Provide the [x, y] coordinate of the cell's center where the given text is located.  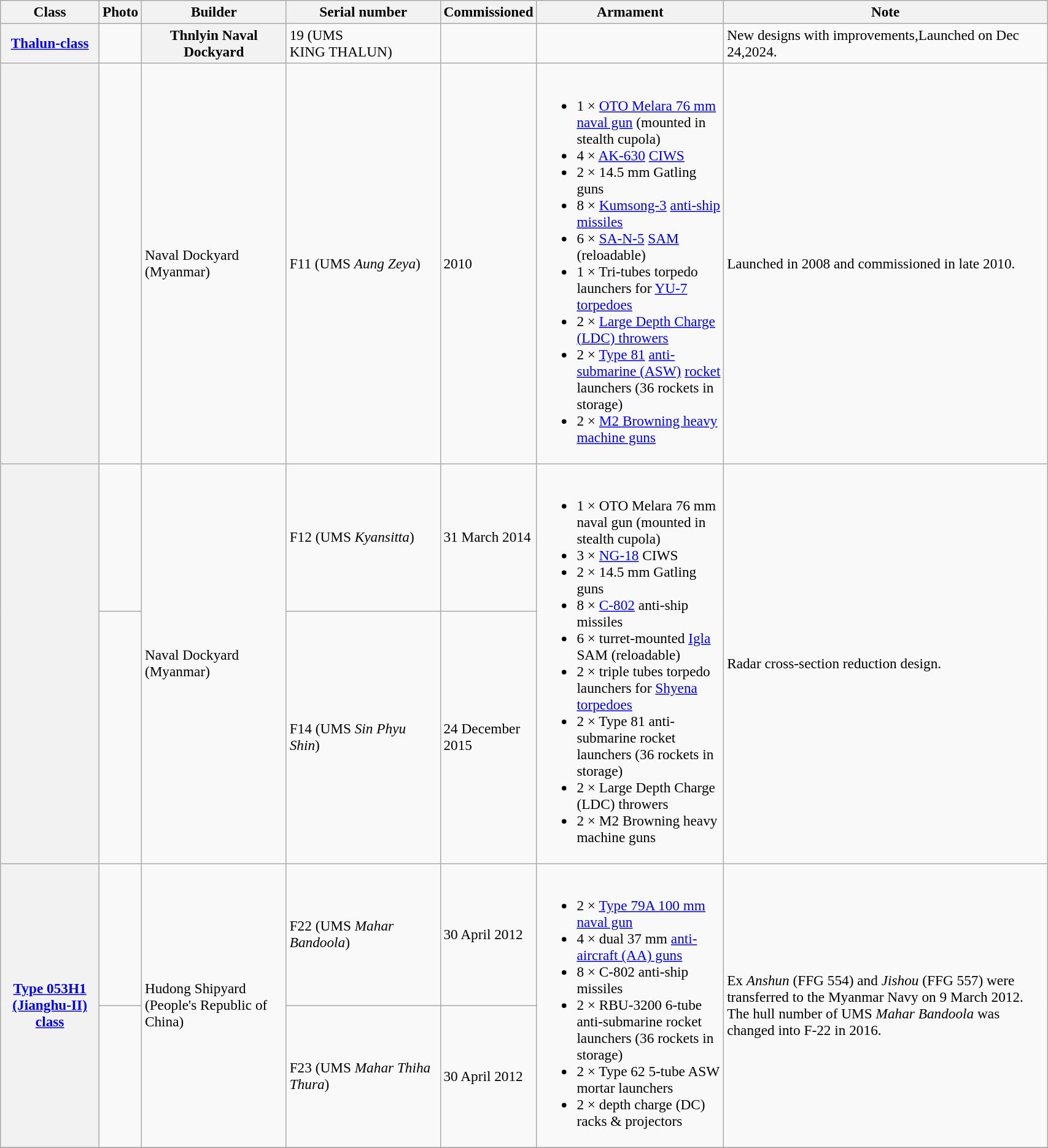
Radar cross-section reduction design. [885, 663]
Thalun-class [50, 43]
31 March 2014 [489, 537]
Builder [214, 12]
19 (UMSKING THALUN) [363, 43]
Armament [630, 12]
Class [50, 12]
Thnlyin Naval Dockyard [214, 43]
24 December 2015 [489, 737]
Commissioned [489, 12]
F23 (UMS Mahar Thiha Thura) [363, 1076]
Serial number [363, 12]
2010 [489, 263]
Launched in 2008 and commissioned in late 2010. [885, 263]
New designs with improvements,Launched on Dec 24,2024. [885, 43]
Note [885, 12]
F11 (UMS Aung Zeya) [363, 263]
Type 053H1 (Jianghu-II) class [50, 1005]
Photo [120, 12]
F22 (UMS Mahar Bandoola) [363, 934]
Hudong Shipyard (People's Republic of China) [214, 1005]
F12 (UMS Kyansitta) [363, 537]
F14 (UMS Sin Phyu Shin) [363, 737]
